For the text-containing cell, return its midpoint in [x, y] coordinate format. 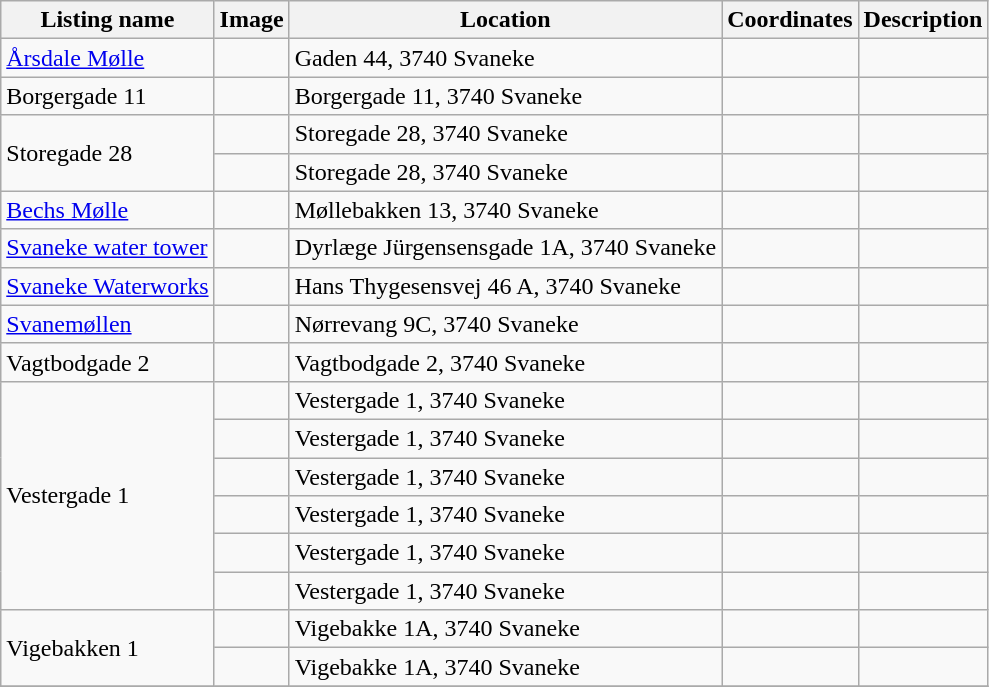
Listing name [108, 20]
Svanemøllen [108, 324]
Hans Thygesensvej 46 A, 3740 Svaneke [506, 286]
Møllebakken 13, 3740 Svaneke [506, 210]
Coordinates [790, 20]
Borgergade 11 [108, 96]
Description [923, 20]
Borgergade 11, 3740 Svaneke [506, 96]
Svaneke Waterworks [108, 286]
Vestergade 1 [108, 495]
Vagtbodgade 2 [108, 362]
Location [506, 20]
Årsdale Mølle [108, 58]
Storegade 28 [108, 153]
Vagtbodgade 2, 3740 Svaneke [506, 362]
Svaneke water tower [108, 248]
Nørrevang 9C, 3740 Svaneke [506, 324]
Vigebakken 1 [108, 648]
Dyrlæge Jürgensensgade 1A, 3740 Svaneke [506, 248]
Bechs Mølle [108, 210]
Image [252, 20]
Gaden 44, 3740 Svaneke [506, 58]
